Capture the cell that displays the provided text and extract its [x, y] central coordinate. 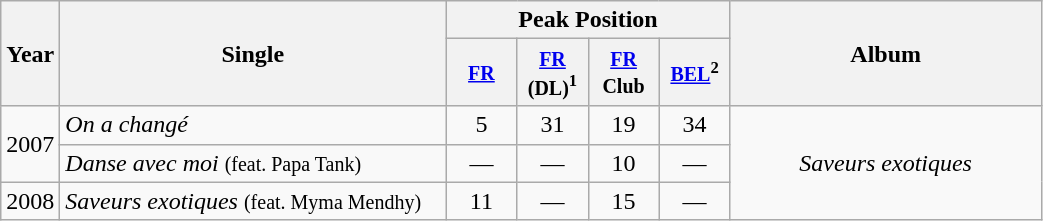
2007 [30, 144]
11 [482, 201]
34 [694, 125]
Saveurs exotiques [886, 163]
On a changé [253, 125]
15 [624, 201]
FR (DL)1 [552, 72]
FR Club [624, 72]
Album [886, 54]
Peak Position [588, 20]
Single [253, 54]
Danse avec moi (feat. Papa Tank) [253, 163]
5 [482, 125]
FR [482, 72]
Year [30, 54]
2008 [30, 201]
Saveurs exotiques (feat. Myma Mendhy) [253, 201]
BEL2 [694, 72]
19 [624, 125]
10 [624, 163]
31 [552, 125]
